For the text-containing cell, return its midpoint in [x, y] coordinate format. 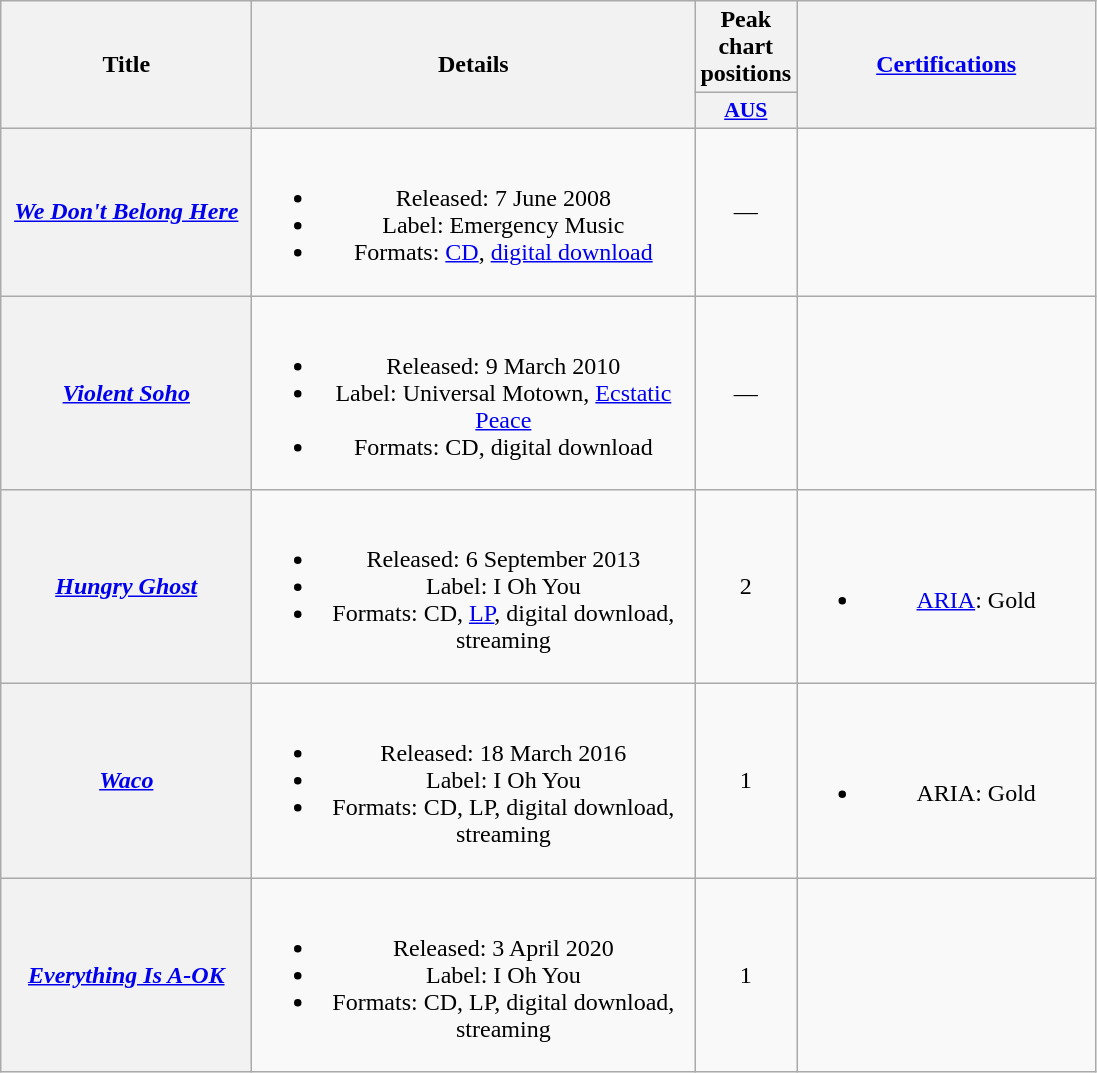
Waco [126, 781]
AUS [746, 111]
Hungry Ghost [126, 587]
Released: 6 September 2013Label: I Oh YouFormats: CD, LP, digital download, streaming [474, 587]
2 [746, 587]
We Don't Belong Here [126, 212]
Title [126, 65]
Released: 3 April 2020Label: I Oh YouFormats: CD, LP, digital download, streaming [474, 975]
Released: 18 March 2016Label: I Oh YouFormats: CD, LP, digital download, streaming [474, 781]
Details [474, 65]
Released: 7 June 2008Label: Emergency MusicFormats: CD, digital download [474, 212]
Violent Soho [126, 393]
Released: 9 March 2010Label: Universal Motown, Ecstatic PeaceFormats: CD, digital download [474, 393]
Certifications [946, 65]
Peak chart positions [746, 47]
Everything Is A-OK [126, 975]
